Extract the (x, y) coordinate from the center of the cell holding the provided text.  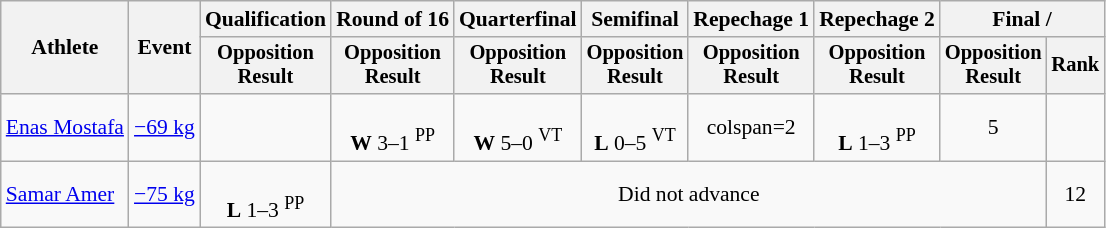
Final / (1022, 19)
Qualification (266, 19)
Repechage 2 (877, 19)
−75 kg (164, 194)
Round of 16 (392, 19)
Athlete (65, 48)
Event (164, 48)
Repechage 1 (751, 19)
Enas Mostafa (65, 128)
5 (994, 128)
Quarterfinal (518, 19)
W 3–1 PP (392, 128)
Did not advance (688, 194)
colspan=2 (751, 128)
Rank (1076, 66)
−69 kg (164, 128)
12 (1076, 194)
Semifinal (636, 19)
L 0–5 VT (636, 128)
Samar Amer (65, 194)
W 5–0 VT (518, 128)
